Provide the (x, y) coordinate of the cell's center where the given text is located.  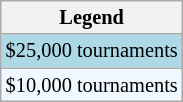
$25,000 tournaments (92, 51)
$10,000 tournaments (92, 85)
Legend (92, 17)
